Detect which cell encompasses the target text, then output its [X, Y] center coordinate. 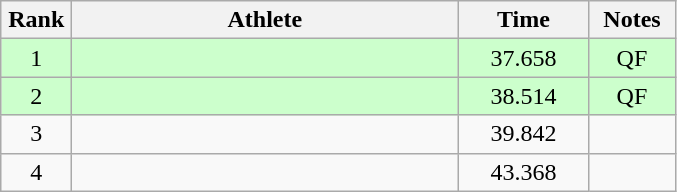
39.842 [524, 134]
Notes [632, 20]
Athlete [265, 20]
Time [524, 20]
43.368 [524, 172]
2 [36, 96]
38.514 [524, 96]
Rank [36, 20]
1 [36, 58]
4 [36, 172]
3 [36, 134]
37.658 [524, 58]
